From the cell containing the given text, extract its center point as (x, y) coordinate. 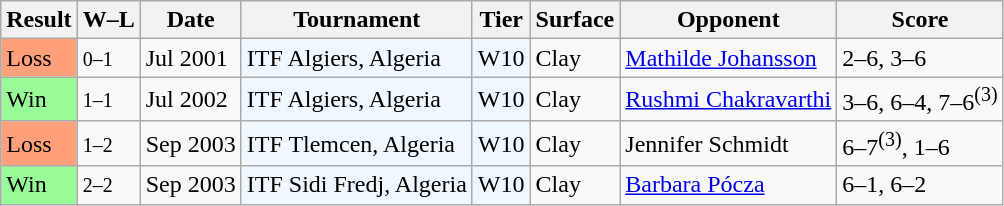
Surface (575, 20)
Jul 2002 (190, 100)
2–2 (108, 185)
W–L (108, 20)
Tournament (356, 20)
Rushmi Chakravarthi (728, 100)
Barbara Pócza (728, 185)
Date (190, 20)
3–6, 6–4, 7–6(3) (920, 100)
ITF Sidi Fredj, Algeria (356, 185)
2–6, 3–6 (920, 58)
1–1 (108, 100)
Mathilde Johansson (728, 58)
0–1 (108, 58)
Jul 2001 (190, 58)
1–2 (108, 144)
Jennifer Schmidt (728, 144)
Opponent (728, 20)
6–1, 6–2 (920, 185)
Result (39, 20)
ITF Tlemcen, Algeria (356, 144)
6–7(3), 1–6 (920, 144)
Score (920, 20)
Tier (501, 20)
